Locate the cell with the specified text and output its [x, y] center coordinate. 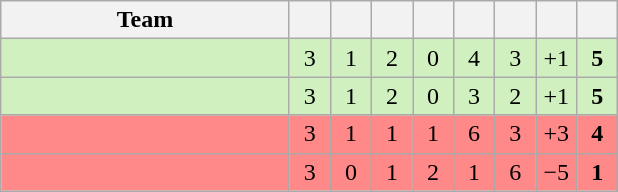
Team [146, 20]
+3 [556, 134]
−5 [556, 172]
